Search for the cell housing the specified text and yield its (x, y) center coordinate. 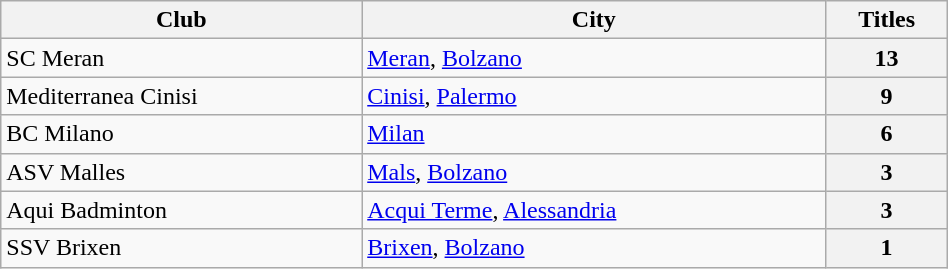
Cinisi, Palermo (594, 96)
1 (886, 248)
ASV Malles (182, 172)
Mals, Bolzano (594, 172)
Titles (886, 20)
Meran, Bolzano (594, 58)
Milan (594, 134)
Aqui Badminton (182, 210)
Brixen, Bolzano (594, 248)
SC Meran (182, 58)
BC Milano (182, 134)
City (594, 20)
Mediterranea Cinisi (182, 96)
13 (886, 58)
6 (886, 134)
9 (886, 96)
SSV Brixen (182, 248)
Club (182, 20)
Acqui Terme, Alessandria (594, 210)
